Locate the cell with the specified text and output its [X, Y] center coordinate. 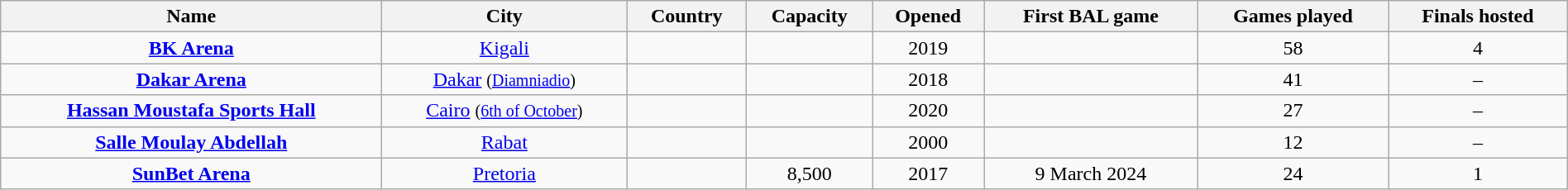
Games played [1293, 17]
8,500 [809, 173]
Dakar Arena [192, 79]
Dakar (Diamniadio) [504, 79]
41 [1293, 79]
2000 [928, 142]
2020 [928, 111]
4 [1479, 48]
Hassan Moustafa Sports Hall [192, 111]
First BAL game [1092, 17]
Cairo (6th of October) [504, 111]
Opened [928, 17]
Name [192, 17]
Pretoria [504, 173]
2019 [928, 48]
24 [1293, 173]
Finals hosted [1479, 17]
Capacity [809, 17]
9 March 2024 [1092, 173]
27 [1293, 111]
2017 [928, 173]
Rabat [504, 142]
BK Arena [192, 48]
Salle Moulay Abdellah [192, 142]
Country [686, 17]
12 [1293, 142]
2018 [928, 79]
58 [1293, 48]
Kigali [504, 48]
1 [1479, 173]
City [504, 17]
SunBet Arena [192, 173]
